Determine the [x, y] coordinate at the center of the cell enclosing the given text.  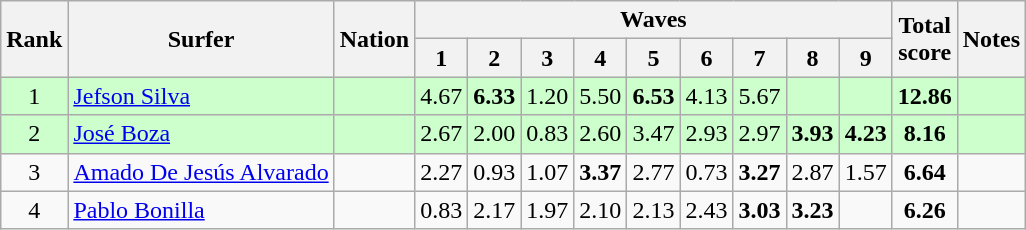
Rank [34, 39]
5.50 [600, 96]
0.93 [494, 172]
3.23 [812, 210]
12.86 [924, 96]
4.67 [442, 96]
3.93 [812, 134]
Notes [991, 39]
7 [760, 58]
4.23 [866, 134]
2.67 [442, 134]
2.77 [654, 172]
2.93 [706, 134]
3.47 [654, 134]
2.10 [600, 210]
8 [812, 58]
9 [866, 58]
2.27 [442, 172]
Surfer [201, 39]
2.00 [494, 134]
Pablo Bonilla [201, 210]
5.67 [760, 96]
Waves [654, 20]
3.37 [600, 172]
Nation [374, 39]
2.87 [812, 172]
4.13 [706, 96]
6.26 [924, 210]
1.57 [866, 172]
8.16 [924, 134]
6.53 [654, 96]
2.17 [494, 210]
Amado De Jesús Alvarado [201, 172]
José Boza [201, 134]
Jefson Silva [201, 96]
5 [654, 58]
6.33 [494, 96]
0.73 [706, 172]
2.60 [600, 134]
2.43 [706, 210]
3.27 [760, 172]
1.20 [548, 96]
3.03 [760, 210]
2.13 [654, 210]
2.97 [760, 134]
Totalscore [924, 39]
1.97 [548, 210]
1.07 [548, 172]
6.64 [924, 172]
6 [706, 58]
